For the text-containing cell, return its midpoint in [X, Y] coordinate format. 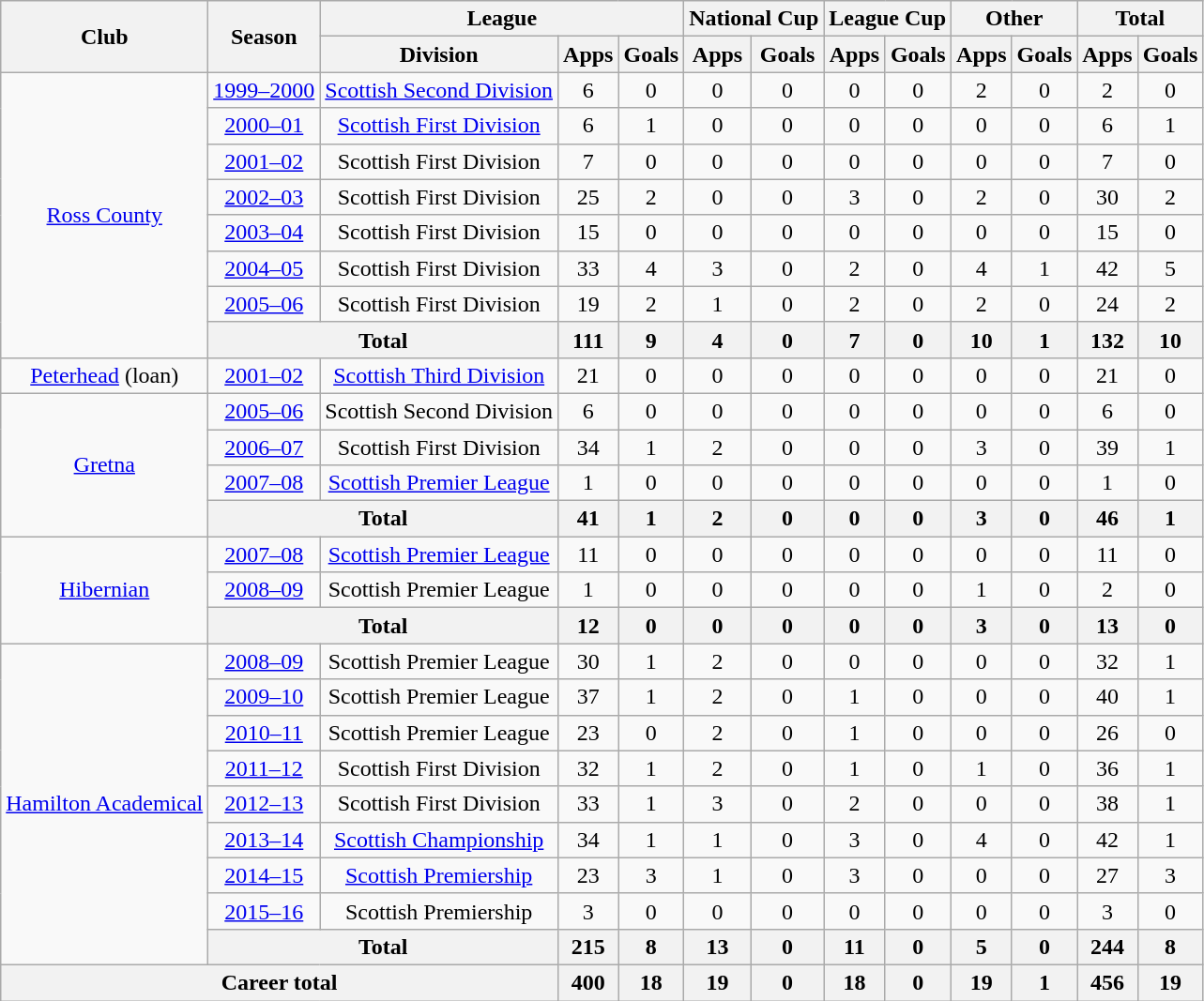
40 [1107, 697]
46 [1107, 519]
2013–14 [265, 840]
36 [1107, 768]
Season [265, 37]
Division [439, 54]
215 [588, 947]
Scottish Third Division [439, 375]
2009–10 [265, 697]
Scottish Championship [439, 840]
27 [1107, 875]
9 [651, 340]
37 [588, 697]
Hibernian [105, 590]
2000–01 [265, 126]
400 [588, 982]
League Cup [888, 19]
National Cup [754, 19]
Hamilton Academical [105, 805]
244 [1107, 947]
Ross County [105, 215]
Peterhead (loan) [105, 375]
39 [1107, 447]
2010–11 [265, 733]
2006–07 [265, 447]
Gretna [105, 464]
2014–15 [265, 875]
25 [588, 197]
2004–05 [265, 268]
Club [105, 37]
1999–2000 [265, 90]
38 [1107, 804]
League [502, 19]
12 [588, 626]
2012–13 [265, 804]
2011–12 [265, 768]
456 [1107, 982]
41 [588, 519]
2003–04 [265, 233]
2015–16 [265, 911]
2002–03 [265, 197]
24 [1107, 304]
26 [1107, 733]
Career total [280, 982]
132 [1107, 340]
111 [588, 340]
Other [1014, 19]
